Search for the cell housing the specified text and yield its [X, Y] center coordinate. 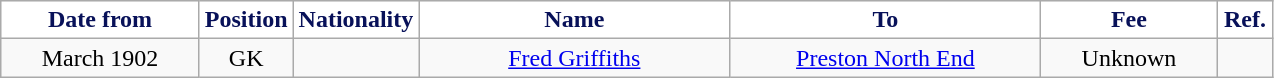
Date from [100, 20]
To [886, 20]
Preston North End [886, 58]
Position [246, 20]
Fred Griffiths [574, 58]
Fee [1129, 20]
GK [246, 58]
Name [574, 20]
Unknown [1129, 58]
March 1902 [100, 58]
Nationality [356, 20]
Ref. [1245, 20]
